Return [x, y] of the center of cell containing provided text 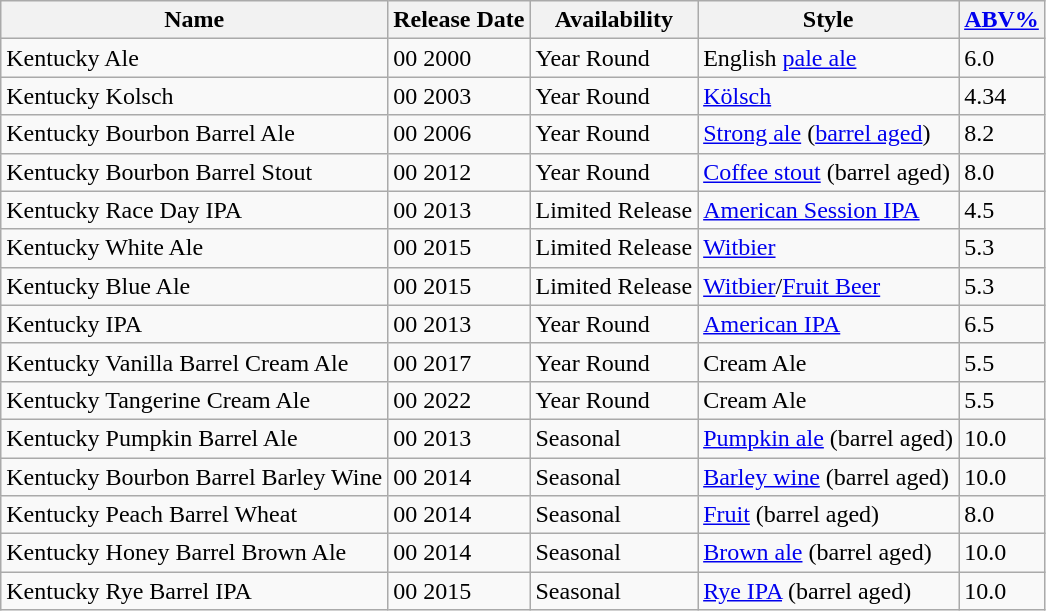
Kentucky Bourbon Barrel Barley Wine [194, 477]
Kentucky Peach Barrel Wheat [194, 515]
Kentucky Vanilla Barrel Cream Ale [194, 362]
Release Date [459, 20]
ABV% [1002, 20]
Strong ale (barrel aged) [828, 134]
Kentucky Ale [194, 58]
Kentucky Honey Barrel Brown Ale [194, 553]
Name [194, 20]
Rye IPA (barrel aged) [828, 591]
American Session IPA [828, 210]
Coffee stout (barrel aged) [828, 172]
00 2000 [459, 58]
00 2012 [459, 172]
Pumpkin ale (barrel aged) [828, 438]
00 2017 [459, 362]
Kentucky Kolsch [194, 96]
Witbier/Fruit Beer [828, 286]
Brown ale (barrel aged) [828, 553]
Kentucky Bourbon Barrel Stout [194, 172]
00 2022 [459, 400]
4.5 [1002, 210]
Kentucky Blue Ale [194, 286]
English pale ale [828, 58]
Fruit (barrel aged) [828, 515]
Availability [614, 20]
00 2003 [459, 96]
Kentucky Bourbon Barrel Ale [194, 134]
Kentucky Tangerine Cream Ale [194, 400]
Kentucky Pumpkin Barrel Ale [194, 438]
8.2 [1002, 134]
Witbier [828, 248]
Kentucky White Ale [194, 248]
American IPA [828, 324]
4.34 [1002, 96]
6.5 [1002, 324]
Kentucky IPA [194, 324]
Kölsch [828, 96]
Barley wine (barrel aged) [828, 477]
Kentucky Rye Barrel IPA [194, 591]
Kentucky Race Day IPA [194, 210]
Style [828, 20]
6.0 [1002, 58]
00 2006 [459, 134]
